Output the [X, Y] coordinate of the center of the cell containing the given text.  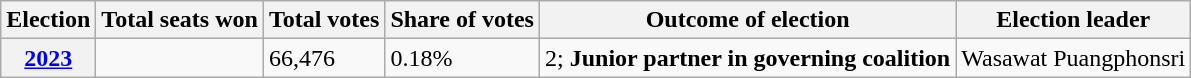
Share of votes [462, 20]
2023 [48, 58]
Total seats won [180, 20]
2; Junior partner in governing coalition [747, 58]
Election [48, 20]
66,476 [324, 58]
Total votes [324, 20]
Election leader [1074, 20]
0.18% [462, 58]
Wasawat Puangphonsri [1074, 58]
Outcome of election [747, 20]
